Output the (X, Y) coordinate of the center of the cell containing the given text.  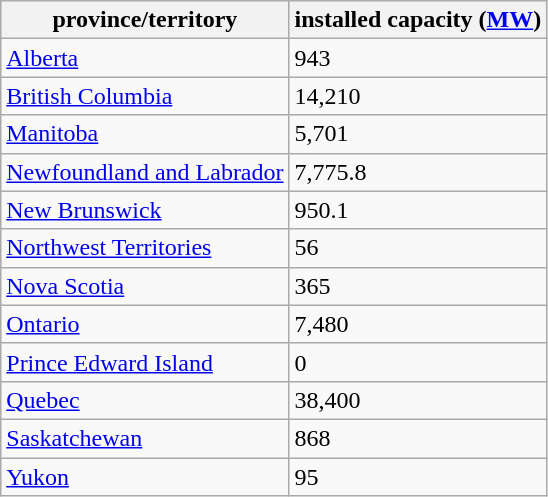
365 (418, 286)
943 (418, 58)
installed capacity (MW) (418, 20)
868 (418, 438)
Prince Edward Island (145, 362)
province/territory (145, 20)
950.1 (418, 210)
Nova Scotia (145, 286)
Ontario (145, 324)
British Columbia (145, 96)
Northwest Territories (145, 248)
38,400 (418, 400)
95 (418, 477)
Yukon (145, 477)
0 (418, 362)
7,775.8 (418, 172)
Quebec (145, 400)
Saskatchewan (145, 438)
New Brunswick (145, 210)
56 (418, 248)
Alberta (145, 58)
Newfoundland and Labrador (145, 172)
5,701 (418, 134)
Manitoba (145, 134)
14,210 (418, 96)
7,480 (418, 324)
